Output the [x, y] coordinate of the center of the cell containing the given text.  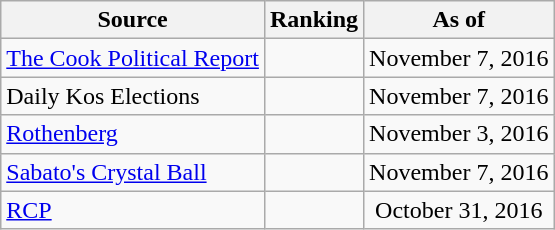
RCP [133, 210]
Sabato's Crystal Ball [133, 172]
Daily Kos Elections [133, 96]
November 3, 2016 [459, 134]
October 31, 2016 [459, 210]
Rothenberg [133, 134]
As of [459, 20]
The Cook Political Report [133, 58]
Ranking [314, 20]
Source [133, 20]
